Capture the cell that displays the provided text and extract its [X, Y] central coordinate. 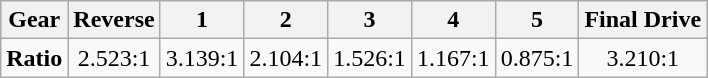
Final Drive [643, 20]
Ratio [34, 58]
Reverse [114, 20]
4 [453, 20]
3 [370, 20]
1.526:1 [370, 58]
3.139:1 [202, 58]
1 [202, 20]
0.875:1 [537, 58]
1.167:1 [453, 58]
2 [286, 20]
Gear [34, 20]
3.210:1 [643, 58]
5 [537, 20]
2.104:1 [286, 58]
2.523:1 [114, 58]
